Locate the cell with the specified text and output its [x, y] center coordinate. 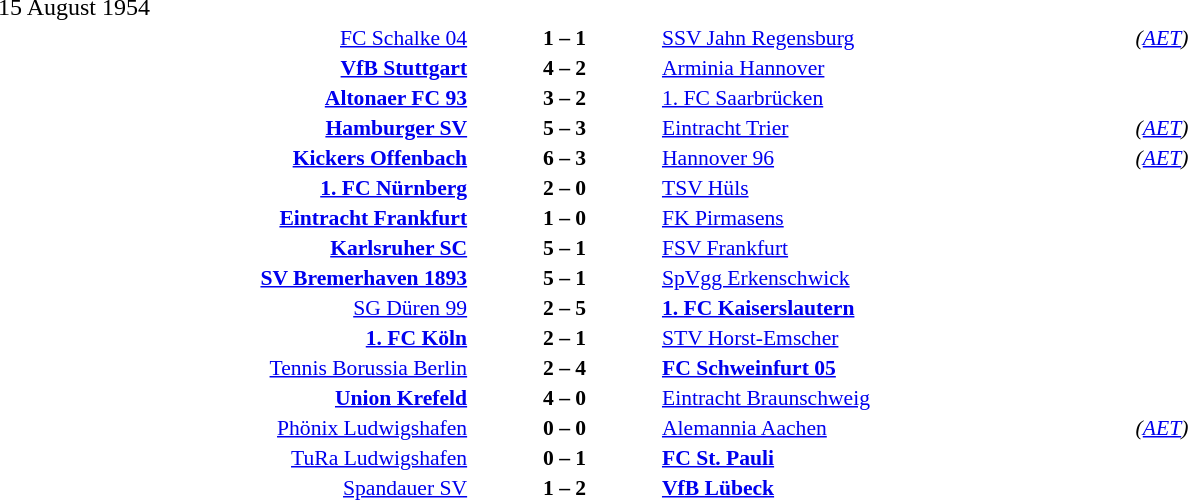
SSV Jahn Regensburg [896, 38]
2 – 5 [564, 308]
FK Pirmasens [896, 218]
3 – 2 [564, 98]
Arminia Hannover [896, 68]
STV Horst-Emscher [896, 338]
2 – 1 [564, 338]
1 – 1 [564, 38]
TSV Hüls [896, 188]
FSV Frankfurt [896, 248]
0 – 0 [564, 428]
4 – 0 [564, 398]
1 – 0 [564, 218]
Alemannia Aachen [896, 428]
Hannover 96 [896, 158]
FC Schweinfurt 05 [896, 368]
FC St. Pauli [896, 458]
Eintracht Trier [896, 128]
0 – 1 [564, 458]
2 – 4 [564, 368]
SpVgg Erkenschwick [896, 278]
Eintracht Braunschweig [896, 398]
1. FC Saarbrücken [896, 98]
2 – 0 [564, 188]
5 – 3 [564, 128]
1. FC Kaiserslautern [896, 308]
6 – 3 [564, 158]
4 – 2 [564, 68]
